From the cell containing the given text, extract its center point as (x, y) coordinate. 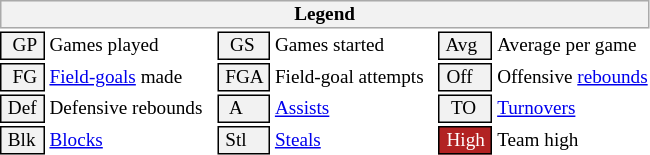
Off (466, 77)
FG (22, 77)
Blk (22, 140)
Assists (354, 108)
Games started (354, 46)
Games played (131, 46)
Team high (573, 140)
Steals (354, 140)
FGA (244, 77)
High (466, 140)
Avg (466, 46)
Field-goal attempts (354, 77)
Average per game (573, 46)
Blocks (131, 140)
Field-goals made (131, 77)
GP (22, 46)
Defensive rebounds (131, 108)
Stl (244, 140)
Offensive rebounds (573, 77)
Def (22, 108)
GS (244, 46)
TO (466, 108)
Turnovers (573, 108)
Legend (324, 14)
A (244, 108)
